Find where the given text appears and provide that cell's center as [X, Y] coordinate. 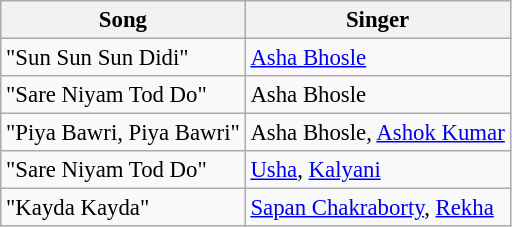
Sapan Chakraborty, Rekha [378, 208]
Song [123, 20]
Asha Bhosle, Ashok Kumar [378, 133]
Usha, Kalyani [378, 170]
Singer [378, 20]
"Sun Sun Sun Didi" [123, 58]
"Piya Bawri, Piya Bawri" [123, 133]
"Kayda Kayda" [123, 208]
